Locate the cell with the specified text and output its [X, Y] center coordinate. 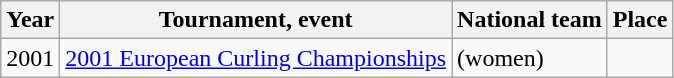
2001 European Curling Championships [256, 58]
Tournament, event [256, 20]
(women) [530, 58]
National team [530, 20]
2001 [30, 58]
Place [640, 20]
Year [30, 20]
